Capture the cell that displays the provided text and extract its [X, Y] central coordinate. 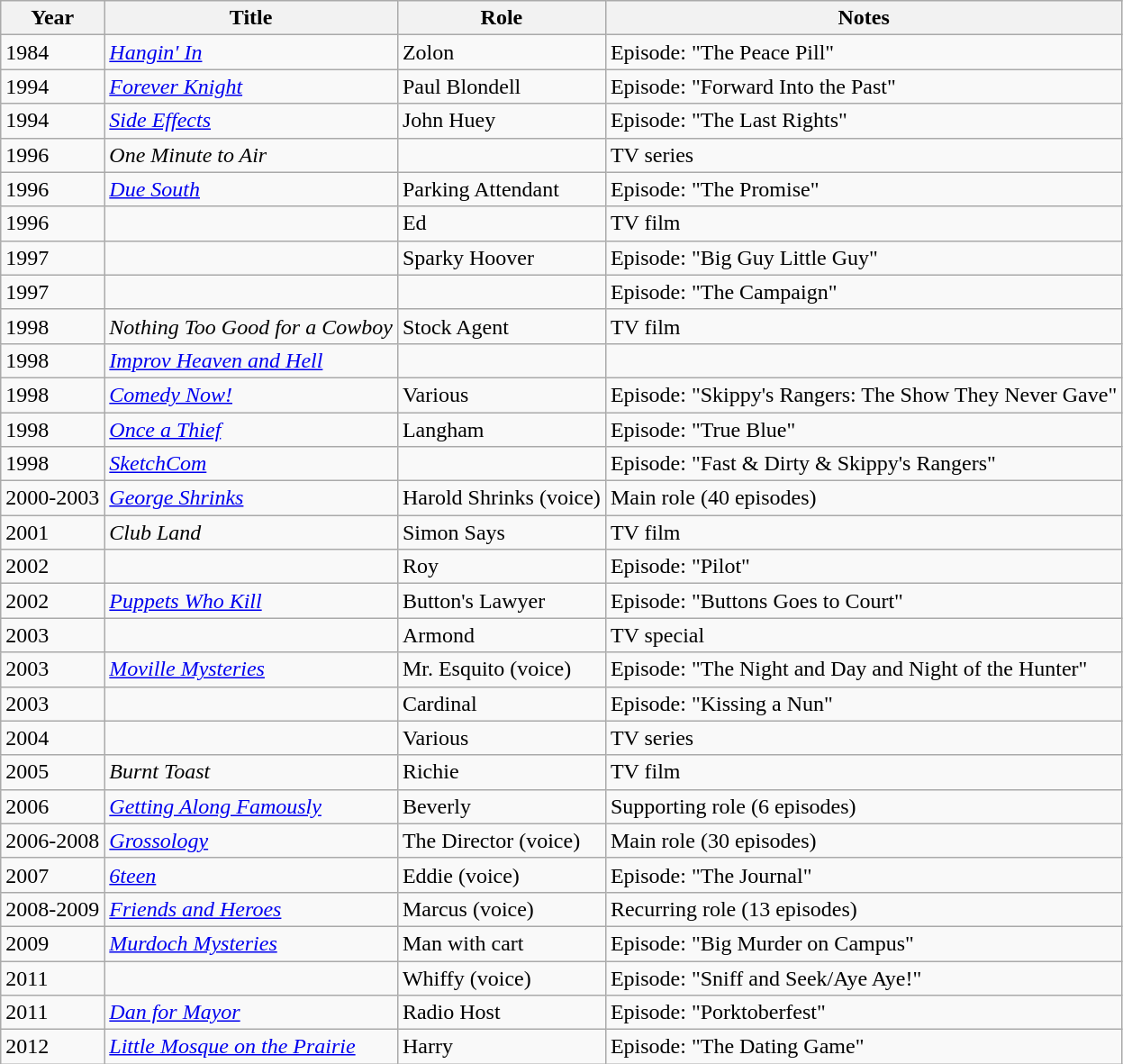
Button's Lawyer [501, 601]
2000-2003 [52, 498]
Little Mosque on the Prairie [251, 1047]
2004 [52, 738]
Puppets Who Kill [251, 601]
Armond [501, 635]
Improv Heaven and Hell [251, 360]
One Minute to Air [251, 155]
Zolon [501, 52]
Episode: "Skippy's Rangers: The Show They Never Gave" [863, 395]
2001 [52, 532]
Episode: "Kissing a Nun" [863, 704]
Due South [251, 189]
Hangin' In [251, 52]
Whiffy (voice) [501, 978]
Episode: "The Journal" [863, 875]
Nothing Too Good for a Cowboy [251, 326]
Beverly [501, 806]
TV special [863, 635]
Eddie (voice) [501, 875]
Murdoch Mysteries [251, 943]
Episode: "Big Guy Little Guy" [863, 258]
Once a Thief [251, 430]
Episode: "True Blue" [863, 430]
Episode: "The Peace Pill" [863, 52]
Langham [501, 430]
Roy [501, 567]
Stock Agent [501, 326]
2012 [52, 1047]
Title [251, 18]
6teen [251, 875]
Richie [501, 772]
Getting Along Famously [251, 806]
The Director (voice) [501, 841]
Episode: "The Night and Day and Night of the Hunter" [863, 669]
Forever Knight [251, 86]
Comedy Now! [251, 395]
Episode: "The Dating Game" [863, 1047]
2006 [52, 806]
Recurring role (13 episodes) [863, 909]
Episode: "Porktoberfest" [863, 1013]
Paul Blondell [501, 86]
2008-2009 [52, 909]
SketchCom [251, 464]
John Huey [501, 121]
Side Effects [251, 121]
Year [52, 18]
Simon Says [501, 532]
Mr. Esquito (voice) [501, 669]
Harry [501, 1047]
Cardinal [501, 704]
Moville Mysteries [251, 669]
Episode: "Big Murder on Campus" [863, 943]
Episode: "The Promise" [863, 189]
Supporting role (6 episodes) [863, 806]
Episode: "The Last Rights" [863, 121]
2005 [52, 772]
Episode: "The Campaign" [863, 292]
2009 [52, 943]
Main role (40 episodes) [863, 498]
Man with cart [501, 943]
George Shrinks [251, 498]
Main role (30 episodes) [863, 841]
Marcus (voice) [501, 909]
Parking Attendant [501, 189]
Friends and Heroes [251, 909]
1984 [52, 52]
Club Land [251, 532]
Radio Host [501, 1013]
Dan for Mayor [251, 1013]
Episode: "Fast & Dirty & Skippy's Rangers" [863, 464]
Grossology [251, 841]
Role [501, 18]
2007 [52, 875]
Burnt Toast [251, 772]
Episode: "Forward Into the Past" [863, 86]
Notes [863, 18]
Episode: "Buttons Goes to Court" [863, 601]
Episode: "Sniff and Seek/Aye Aye!" [863, 978]
Sparky Hoover [501, 258]
Episode: "Pilot" [863, 567]
Harold Shrinks (voice) [501, 498]
Ed [501, 223]
2006-2008 [52, 841]
